Pinpoint the cell where the given text exists, returning its (x, y) midpoint coordinate. 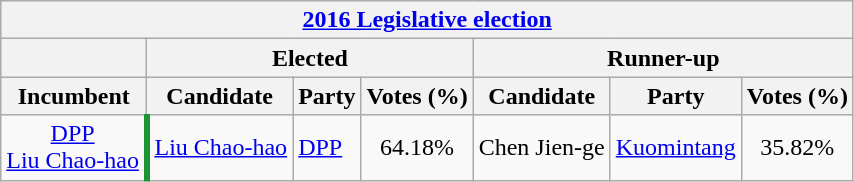
35.82% (797, 148)
Chen Jien-ge (542, 148)
64.18% (417, 148)
Incumbent (74, 96)
Liu Chao-hao (220, 148)
DPPLiu Chao-hao (74, 148)
DPP (327, 148)
Elected (310, 58)
Kuomintang (676, 148)
Runner-up (663, 58)
2016 Legislative election (428, 20)
